Extract the (x, y) coordinate from the center of the cell holding the provided text.  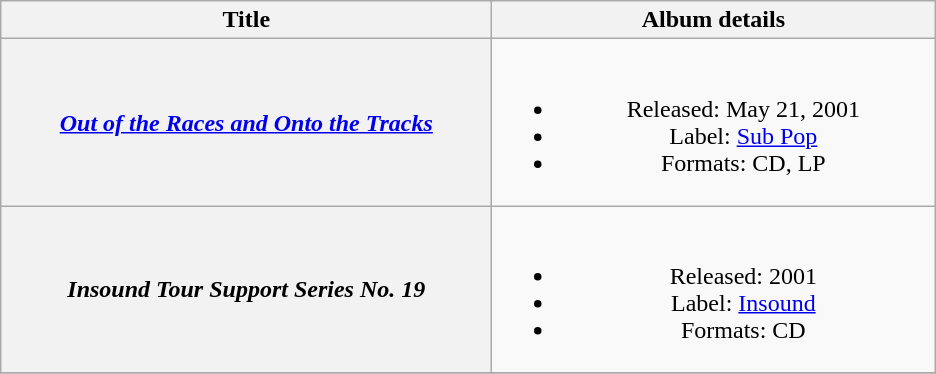
Released: May 21, 2001Label: Sub PopFormats: CD, LP (714, 122)
Album details (714, 20)
Insound Tour Support Series No. 19 (246, 290)
Released: 2001Label: InsoundFormats: CD (714, 290)
Title (246, 20)
Out of the Races and Onto the Tracks (246, 122)
